Search for the cell housing the specified text and yield its [X, Y] center coordinate. 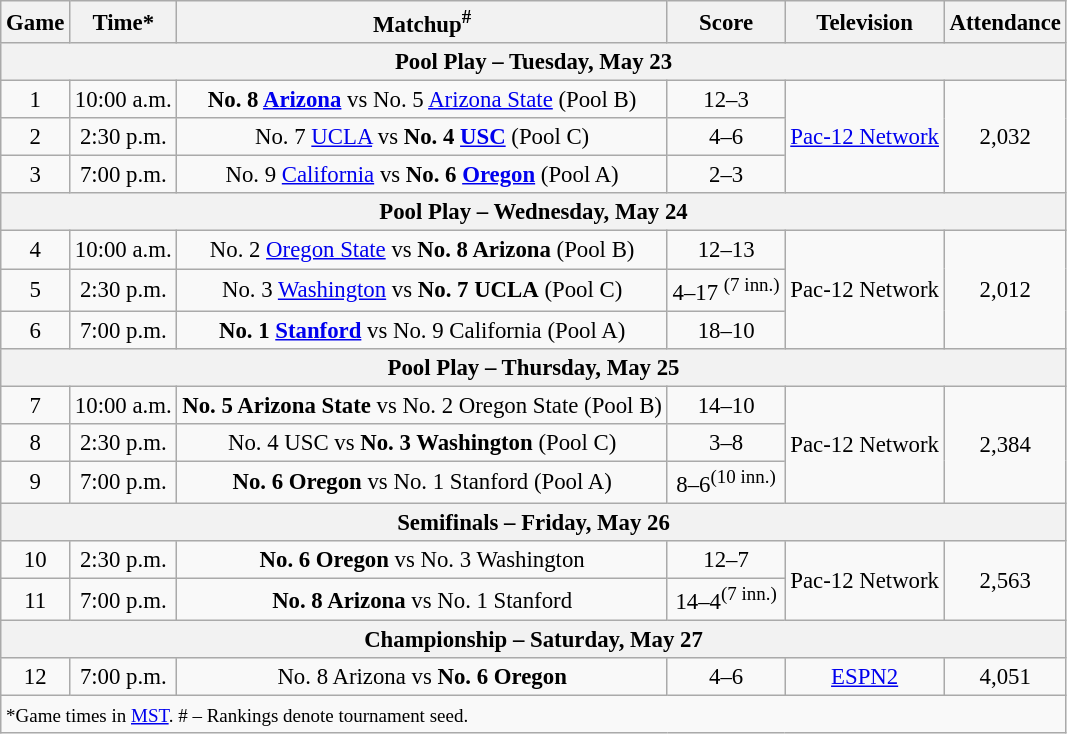
No. 3 Washington vs No. 7 UCLA (Pool C) [422, 290]
No. 1 Stanford vs No. 9 California (Pool A) [422, 330]
4,051 [1005, 677]
Championship – Saturday, May 27 [534, 640]
2,563 [1005, 581]
Pool Play – Wednesday, May 24 [534, 213]
No. 8 Arizona vs No. 6 Oregon [422, 677]
8 [36, 443]
2,012 [1005, 290]
No. 2 Oregon State vs No. 8 Arizona (Pool B) [422, 250]
Game [36, 22]
4 [36, 250]
12–3 [726, 100]
9 [36, 482]
No. 6 Oregon vs No. 1 Stanford (Pool A) [422, 482]
6 [36, 330]
No. 6 Oregon vs No. 3 Washington [422, 560]
11 [36, 600]
No. 8 Arizona vs No. 5 Arizona State (Pool B) [422, 100]
*Game times in MST. # – Rankings denote tournament seed. [534, 715]
14–10 [726, 405]
10 [36, 560]
2,032 [1005, 138]
Time* [124, 22]
Pool Play – Thursday, May 25 [534, 367]
12–13 [726, 250]
No. 9 California vs No. 6 Oregon (Pool A) [422, 175]
2,384 [1005, 444]
12–7 [726, 560]
3 [36, 175]
1 [36, 100]
5 [36, 290]
No. 4 USC vs No. 3 Washington (Pool C) [422, 443]
Matchup# [422, 22]
8–6(10 inn.) [726, 482]
14–4(7 inn.) [726, 600]
ESPN2 [864, 677]
Attendance [1005, 22]
2 [36, 137]
Semifinals – Friday, May 26 [534, 522]
No. 5 Arizona State vs No. 2 Oregon State (Pool B) [422, 405]
3–8 [726, 443]
Score [726, 22]
4–17 (7 inn.) [726, 290]
Pool Play – Tuesday, May 23 [534, 62]
12 [36, 677]
No. 8 Arizona vs No. 1 Stanford [422, 600]
7 [36, 405]
18–10 [726, 330]
2–3 [726, 175]
No. 7 UCLA vs No. 4 USC (Pool C) [422, 137]
Television [864, 22]
